Return [x, y] of the center of cell containing provided text 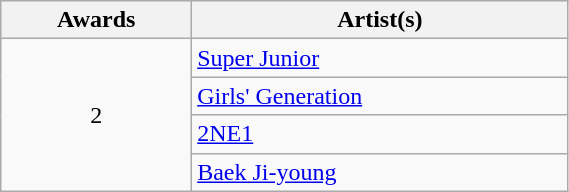
2NE1 [380, 134]
Baek Ji-young [380, 172]
Super Junior [380, 58]
Girls' Generation [380, 96]
Artist(s) [380, 20]
2 [96, 115]
Awards [96, 20]
